Provide the (x, y) coordinate of the cell's center where the given text is located.  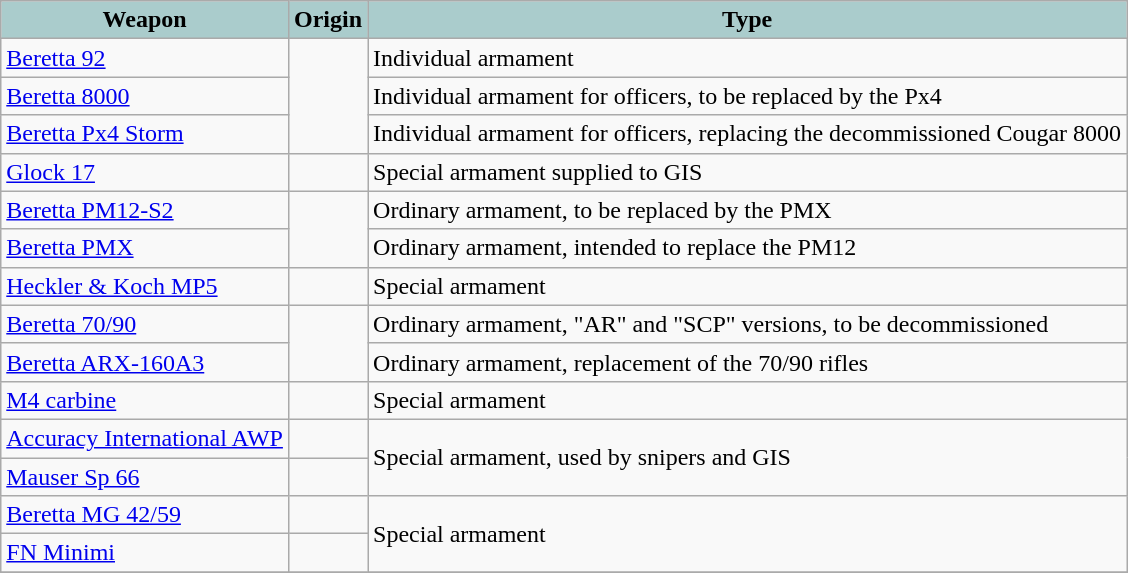
Beretta Px4 Storm (145, 134)
Glock 17 (145, 172)
Origin (328, 20)
Mauser Sp 66 (145, 477)
Individual armament (748, 58)
FN Minimi (145, 553)
Weapon (145, 20)
Accuracy International AWP (145, 438)
M4 carbine (145, 400)
Ordinary armament, "AR" and "SCP" versions, to be decommissioned (748, 324)
Ordinary armament, replacement of the 70/90 rifles (748, 362)
Beretta 70/90 (145, 324)
Beretta PMX (145, 248)
Beretta 92 (145, 58)
Beretta 8000 (145, 96)
Individual armament for officers, to be replaced by the Px4 (748, 96)
Ordinary armament, to be replaced by the PMX (748, 210)
Beretta PM12-S2 (145, 210)
Beretta ARX-160A3 (145, 362)
Beretta MG 42/59 (145, 515)
Type (748, 20)
Individual armament for officers, replacing the decommissioned Cougar 8000 (748, 134)
Ordinary armament, intended to replace the PM12 (748, 248)
Special armament, used by snipers and GIS (748, 457)
Heckler & Koch MP5 (145, 286)
Special armament supplied to GIS (748, 172)
